Identify which cell holds the provided text, then report its (X, Y) central coordinate. 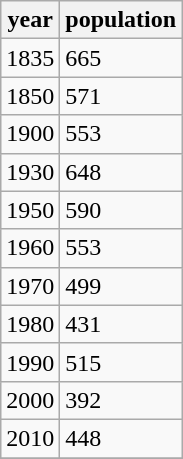
1930 (30, 172)
515 (121, 362)
499 (121, 286)
1950 (30, 210)
648 (121, 172)
665 (121, 58)
year (30, 20)
431 (121, 324)
1990 (30, 362)
population (121, 20)
571 (121, 96)
1900 (30, 134)
1960 (30, 248)
1835 (30, 58)
2010 (30, 438)
590 (121, 210)
1850 (30, 96)
1970 (30, 286)
1980 (30, 324)
392 (121, 400)
448 (121, 438)
2000 (30, 400)
